Capture the cell that displays the provided text and extract its (X, Y) central coordinate. 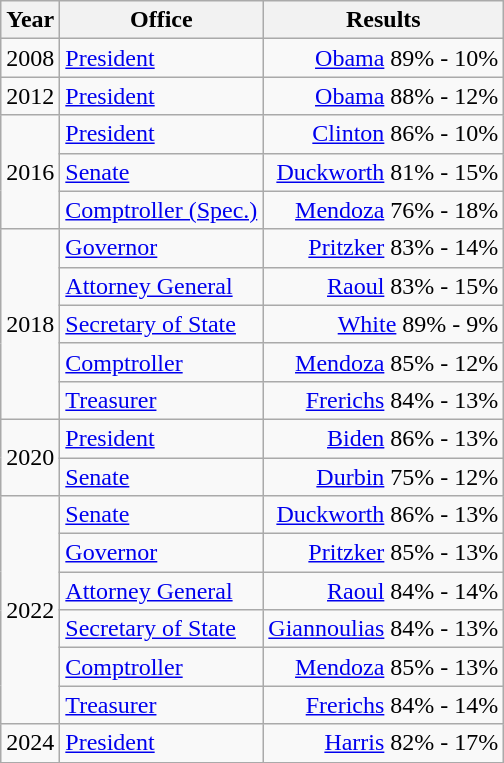
Pritzker 83% - 14% (384, 248)
Mendoza 85% - 13% (384, 667)
Biden 86% - 13% (384, 438)
Mendoza 76% - 18% (384, 210)
Obama 88% - 12% (384, 96)
2018 (30, 324)
Office (162, 20)
2008 (30, 58)
Year (30, 20)
Results (384, 20)
Duckworth 81% - 15% (384, 172)
Duckworth 86% - 13% (384, 515)
Giannoulias 84% - 13% (384, 629)
2016 (30, 172)
Frerichs 84% - 13% (384, 400)
Pritzker 85% - 13% (384, 553)
2020 (30, 457)
2024 (30, 743)
Obama 89% - 10% (384, 58)
2022 (30, 610)
Raoul 84% - 14% (384, 591)
Durbin 75% - 12% (384, 477)
2012 (30, 96)
White 89% - 9% (384, 324)
Frerichs 84% - 14% (384, 705)
Raoul 83% - 15% (384, 286)
Comptroller (Spec.) (162, 210)
Clinton 86% - 10% (384, 134)
Harris 82% - 17% (384, 743)
Mendoza 85% - 12% (384, 362)
